Determine the [x, y] coordinate at the center of the cell enclosing the given text.  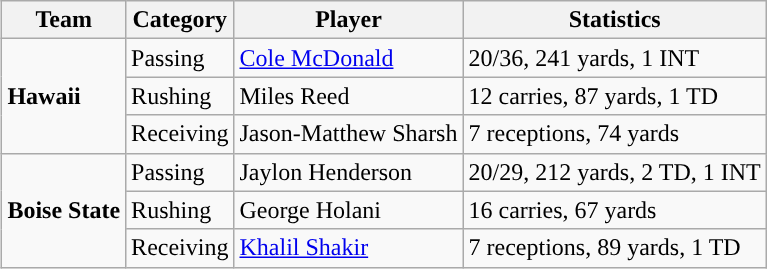
Statistics [614, 20]
16 carries, 67 yards [614, 210]
Jason-Matthew Sharsh [348, 134]
Team [64, 20]
7 receptions, 74 yards [614, 134]
Jaylon Henderson [348, 172]
Boise State [64, 210]
George Holani [348, 210]
Miles Reed [348, 96]
20/29, 212 yards, 2 TD, 1 INT [614, 172]
Hawaii [64, 96]
12 carries, 87 yards, 1 TD [614, 96]
Cole McDonald [348, 58]
7 receptions, 89 yards, 1 TD [614, 248]
Khalil Shakir [348, 248]
20/36, 241 yards, 1 INT [614, 58]
Player [348, 20]
Category [180, 20]
